Locate the cell with the specified text and output its [X, Y] center coordinate. 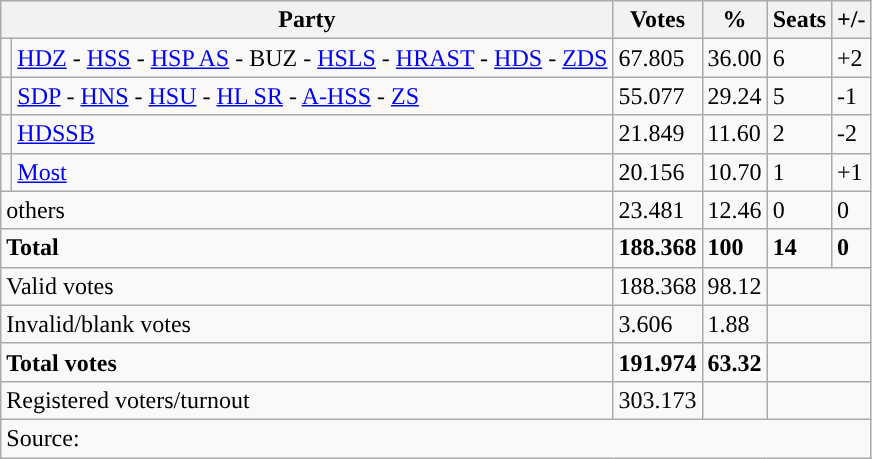
100 [734, 248]
Valid votes [307, 286]
Source: [436, 438]
SDP - HNS - HSU - HL SR - A-HSS - ZS [312, 96]
23.481 [658, 210]
98.12 [734, 286]
63.32 [734, 362]
191.974 [658, 362]
HDZ - HSS - HSP AS - BUZ - HSLS - HRAST - HDS - ZDS [312, 58]
Votes [658, 20]
67.805 [658, 58]
55.077 [658, 96]
29.24 [734, 96]
20.156 [658, 172]
+/- [852, 20]
14 [799, 248]
Party [307, 20]
36.00 [734, 58]
Most [312, 172]
Total [307, 248]
% [734, 20]
1.88 [734, 324]
6 [799, 58]
21.849 [658, 134]
+1 [852, 172]
Invalid/blank votes [307, 324]
1 [799, 172]
+2 [852, 58]
2 [799, 134]
3.606 [658, 324]
HDSSB [312, 134]
12.46 [734, 210]
-2 [852, 134]
5 [799, 96]
Seats [799, 20]
Registered voters/turnout [307, 400]
10.70 [734, 172]
303.173 [658, 400]
11.60 [734, 134]
-1 [852, 96]
Total votes [307, 362]
others [307, 210]
